Determine the (x, y) coordinate at the center of the cell enclosing the given text.  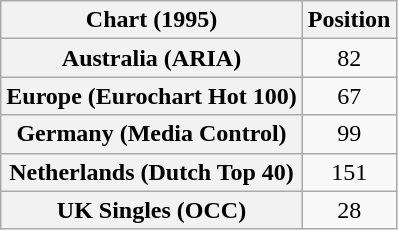
Europe (Eurochart Hot 100) (152, 96)
Australia (ARIA) (152, 58)
Position (349, 20)
67 (349, 96)
Netherlands (Dutch Top 40) (152, 172)
Germany (Media Control) (152, 134)
99 (349, 134)
Chart (1995) (152, 20)
151 (349, 172)
28 (349, 210)
UK Singles (OCC) (152, 210)
82 (349, 58)
